Return the (X, Y) coordinate for the center point of the cell that contains the specified text.  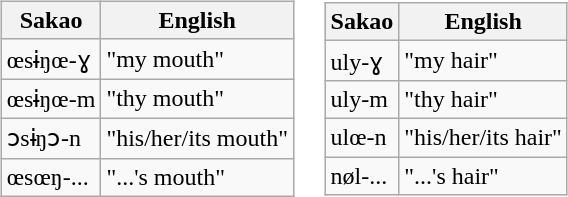
"thy hair" (484, 99)
"my mouth" (198, 59)
œsɨŋœ-m (51, 99)
"thy mouth" (198, 99)
ɔsɨŋɔ-n (51, 138)
"...'s hair" (484, 175)
"his/her/its hair" (484, 137)
uly-m (362, 99)
"his/her/its mouth" (198, 138)
œsœŋ-... (51, 177)
œsɨŋœ-ɣ (51, 59)
"...'s mouth" (198, 177)
uly-ɣ (362, 61)
ulœ-n (362, 137)
"my hair" (484, 61)
nøl-... (362, 175)
